Determine the (x, y) coordinate at the center of the cell enclosing the given text.  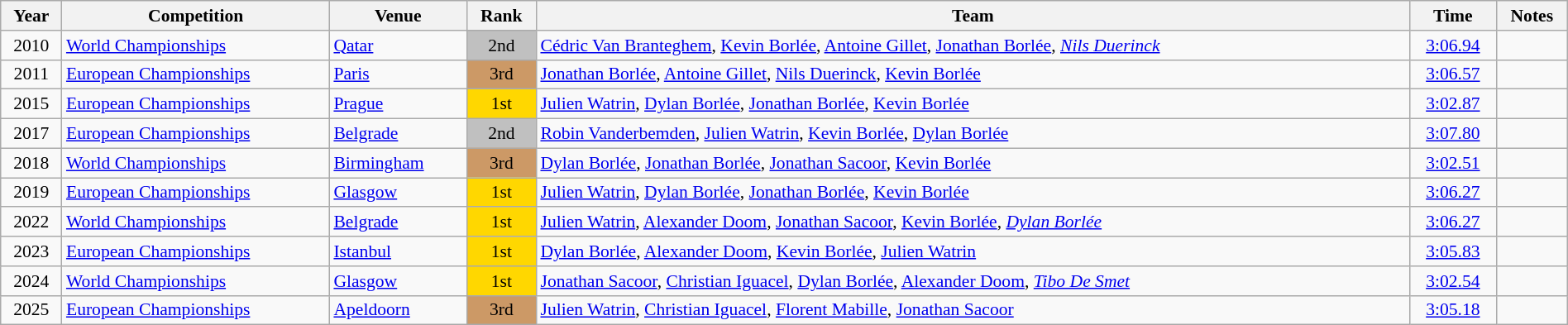
2010 (31, 45)
Jonathan Borlée, Antoine Gillet, Nils Duerinck, Kevin Borlée (973, 74)
3:02.87 (1452, 104)
Qatar (398, 45)
2025 (31, 310)
Istanbul (398, 251)
3:02.51 (1452, 163)
3:07.80 (1452, 134)
3:02.54 (1452, 281)
Competition (195, 16)
2023 (31, 251)
2022 (31, 222)
2017 (31, 134)
Venue (398, 16)
3:06.57 (1452, 74)
Cédric Van Branteghem, Kevin Borlée, Antoine Gillet, Jonathan Borlée, Nils Duerinck (973, 45)
Julien Watrin, Christian Iguacel, Florent Mabille, Jonathan Sacoor (973, 310)
Robin Vanderbemden, Julien Watrin, Kevin Borlée, Dylan Borlée (973, 134)
Time (1452, 16)
3:06.94 (1452, 45)
2019 (31, 193)
2024 (31, 281)
Year (31, 16)
2018 (31, 163)
Julien Watrin, Alexander Doom, Jonathan Sacoor, Kevin Borlée, Dylan Borlée (973, 222)
2011 (31, 74)
Prague (398, 104)
3:05.83 (1452, 251)
Notes (1532, 16)
3:05.18 (1452, 310)
Dylan Borlée, Alexander Doom, Kevin Borlée, Julien Watrin (973, 251)
Apeldoorn (398, 310)
Dylan Borlée, Jonathan Borlée, Jonathan Sacoor, Kevin Borlée (973, 163)
Rank (501, 16)
Paris (398, 74)
2015 (31, 104)
Birmingham (398, 163)
Jonathan Sacoor, Christian Iguacel, Dylan Borlée, Alexander Doom, Tibo De Smet (973, 281)
Team (973, 16)
